Detect which cell encompasses the target text, then output its (x, y) center coordinate. 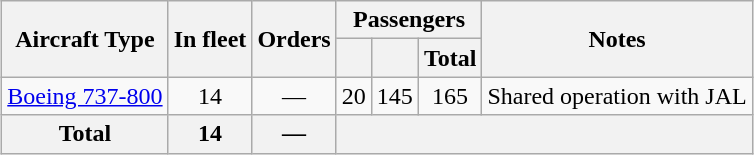
Boeing 737-800 (85, 96)
20 (354, 96)
165 (450, 96)
Shared operation with JAL (617, 96)
In fleet (210, 39)
Passengers (409, 20)
Orders (294, 39)
Notes (617, 39)
Aircraft Type (85, 39)
145 (394, 96)
